For the text-containing cell, return its midpoint in (x, y) coordinate format. 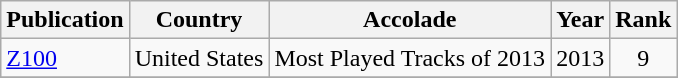
Rank (644, 20)
Accolade (410, 20)
Publication (65, 20)
2013 (580, 58)
Country (199, 20)
Z100 (65, 58)
United States (199, 58)
9 (644, 58)
Most Played Tracks of 2013 (410, 58)
Year (580, 20)
